Pinpoint the cell where the given text exists, returning its (x, y) midpoint coordinate. 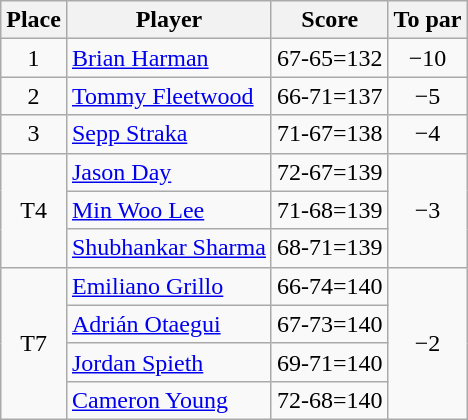
−2 (428, 343)
72-68=140 (330, 400)
Jason Day (168, 172)
Jordan Spieth (168, 362)
Adrián Otaegui (168, 324)
Sepp Straka (168, 134)
Score (330, 20)
Tommy Fleetwood (168, 96)
T7 (34, 343)
2 (34, 96)
−4 (428, 134)
Cameron Young (168, 400)
3 (34, 134)
66-71=137 (330, 96)
68-71=139 (330, 248)
72-67=139 (330, 172)
−10 (428, 58)
T4 (34, 210)
Shubhankar Sharma (168, 248)
67-65=132 (330, 58)
67-73=140 (330, 324)
69-71=140 (330, 362)
To par (428, 20)
71-68=139 (330, 210)
Player (168, 20)
Place (34, 20)
Emiliano Grillo (168, 286)
−5 (428, 96)
66-74=140 (330, 286)
71-67=138 (330, 134)
1 (34, 58)
−3 (428, 210)
Min Woo Lee (168, 210)
Brian Harman (168, 58)
